Extract the [x, y] coordinate from the center of the cell holding the provided text.  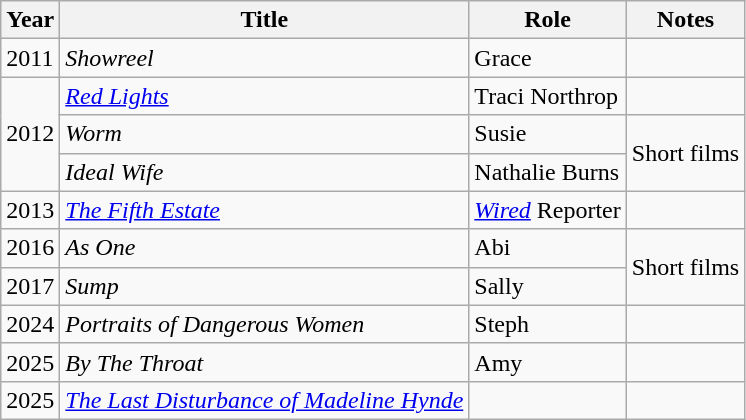
Sump [264, 286]
Role [548, 20]
Ideal Wife [264, 172]
2012 [30, 134]
Abi [548, 248]
The Fifth Estate [264, 210]
Amy [548, 362]
Year [30, 20]
2013 [30, 210]
By The Throat [264, 362]
As One [264, 248]
Susie [548, 134]
2016 [30, 248]
The Last Disturbance of Madeline Hynde [264, 400]
Notes [685, 20]
Wired Reporter [548, 210]
Worm [264, 134]
Showreel [264, 58]
Grace [548, 58]
2017 [30, 286]
Steph [548, 324]
Red Lights [264, 96]
Sally [548, 286]
Traci Northrop [548, 96]
2024 [30, 324]
Portraits of Dangerous Women [264, 324]
Title [264, 20]
2011 [30, 58]
Nathalie Burns [548, 172]
